Pinpoint the cell where the given text exists, returning its [X, Y] midpoint coordinate. 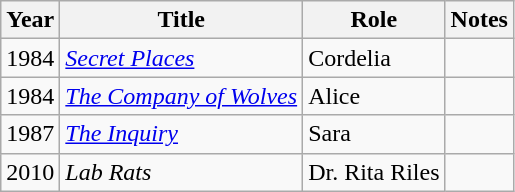
Lab Rats [182, 172]
Notes [479, 20]
The Company of Wolves [182, 96]
Title [182, 20]
1987 [30, 134]
Cordelia [374, 58]
2010 [30, 172]
Dr. Rita Riles [374, 172]
Year [30, 20]
Sara [374, 134]
Role [374, 20]
Alice [374, 96]
Secret Places [182, 58]
The Inquiry [182, 134]
